Provide the [x, y] coordinate of the cell's center where the given text is located.  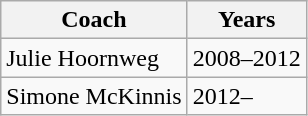
Coach [94, 20]
2008–2012 [246, 58]
2012– [246, 96]
Years [246, 20]
Simone McKinnis [94, 96]
Julie Hoornweg [94, 58]
